Scan for the cell matching the given text and deliver its (x, y) coordinate at center. 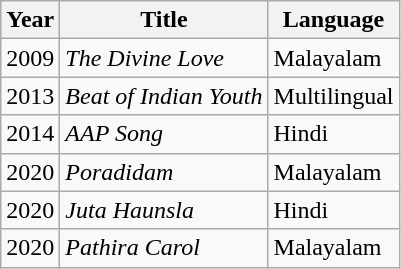
Pathira Carol (164, 248)
AAP Song (164, 134)
Beat of Indian Youth (164, 96)
2014 (30, 134)
Poradidam (164, 172)
Language (334, 20)
2013 (30, 96)
Year (30, 20)
The Divine Love (164, 58)
Juta Haunsla (164, 210)
Title (164, 20)
2009 (30, 58)
Multilingual (334, 96)
